Output the [X, Y] coordinate of the center of the cell containing the given text.  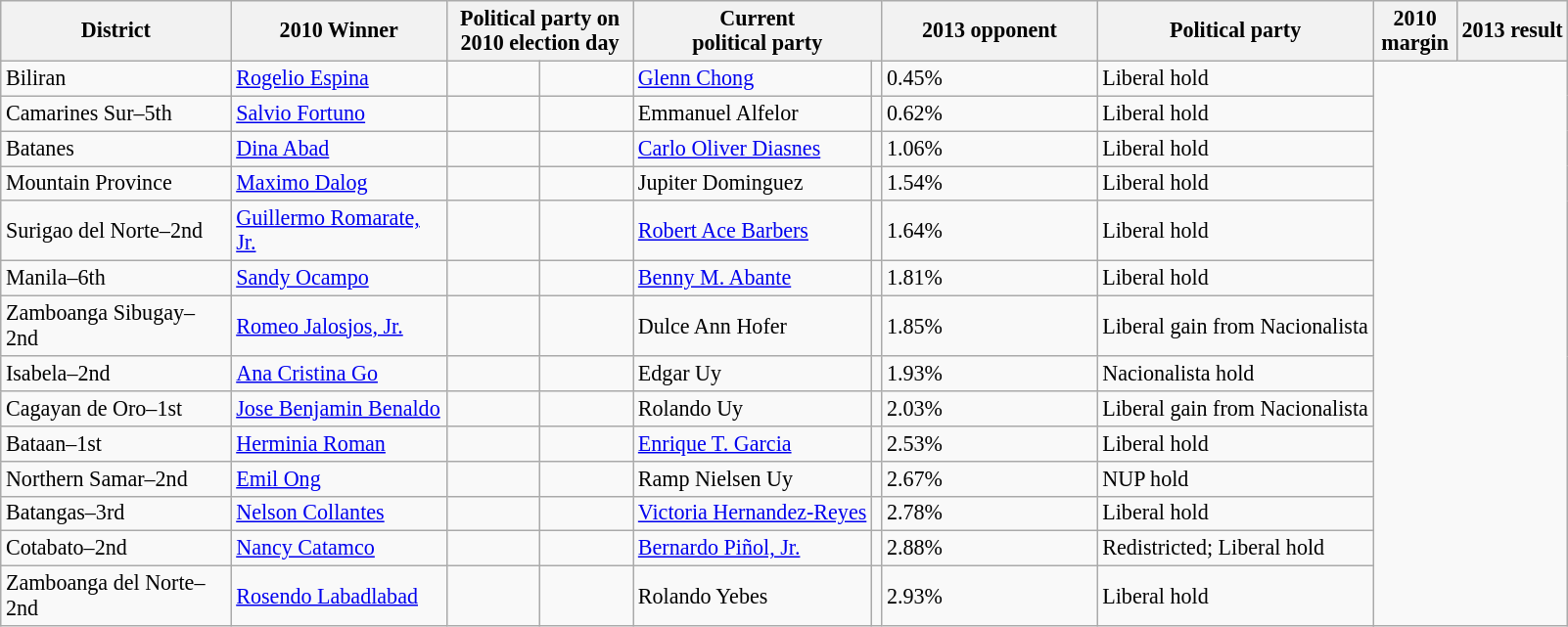
Political party [1235, 29]
2.88% [990, 549]
2.03% [990, 408]
Biliran [115, 78]
1.85% [990, 325]
Northern Samar–2nd [115, 478]
Robert Ace Barbers [753, 231]
Carlo Oliver Diasnes [753, 148]
Enrique T. Garcia [753, 443]
Surigao del Norte–2nd [115, 231]
1.81% [990, 278]
Dina Abad [339, 148]
Nancy Catamco [339, 549]
2010 Winner [339, 29]
Emil Ong [339, 478]
Romeo Jalosjos, Jr. [339, 325]
Nelson Collantes [339, 514]
2.67% [990, 478]
Salvio Fortuno [339, 113]
Benny M. Abante [753, 278]
Rosendo Labadlabad [339, 595]
1.93% [990, 373]
Mountain Province [115, 183]
District [115, 29]
Rolando Uy [753, 408]
Jupiter Dominguez [753, 183]
Batangas–3rd [115, 514]
Zamboanga Sibugay–2nd [115, 325]
Bataan–1st [115, 443]
Glenn Chong [753, 78]
Bernardo Piñol, Jr. [753, 549]
Political party on 2010 election day [539, 29]
Cagayan de Oro–1st [115, 408]
Victoria Hernandez-Reyes [753, 514]
Currentpolitical party [758, 29]
2.78% [990, 514]
2013 opponent [990, 29]
Ana Cristina Go [339, 373]
Rogelio Espina [339, 78]
Rolando Yebes [753, 595]
1.06% [990, 148]
Guillermo Romarate, Jr. [339, 231]
Ramp Nielsen Uy [753, 478]
Cotabato–2nd [115, 549]
Herminia Roman [339, 443]
Zamboanga del Norte–2nd [115, 595]
Camarines Sur–5th [115, 113]
Emmanuel Alfelor [753, 113]
Maximo Dalog [339, 183]
0.62% [990, 113]
0.45% [990, 78]
2.93% [990, 595]
Sandy Ocampo [339, 278]
Manila–6th [115, 278]
2010 margin [1415, 29]
Redistricted; Liberal hold [1235, 549]
Isabela–2nd [115, 373]
Batanes [115, 148]
Nacionalista hold [1235, 373]
2013 result [1512, 29]
Dulce Ann Hofer [753, 325]
1.64% [990, 231]
2.53% [990, 443]
1.54% [990, 183]
Edgar Uy [753, 373]
Jose Benjamin Benaldo [339, 408]
NUP hold [1235, 478]
